From the cell containing the given text, extract its center point as (x, y) coordinate. 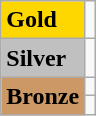
Gold (43, 20)
Bronze (43, 96)
Silver (43, 58)
